Return the (X, Y) coordinate for the center point of the cell that contains the specified text.  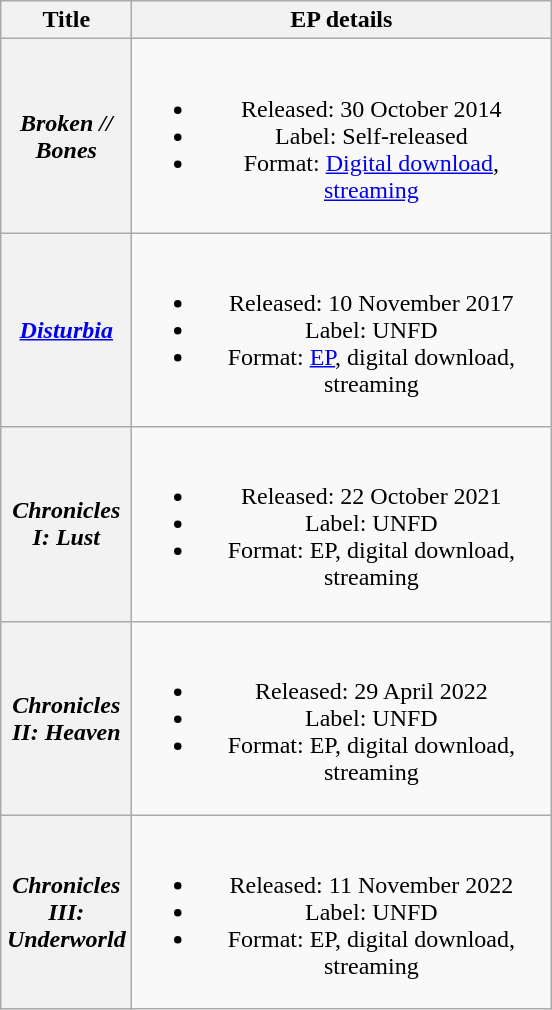
Released: 22 October 2021Label: UNFDFormat: EP, digital download, streaming (342, 524)
Released: 11 November 2022Label: UNFDFormat: EP, digital download, streaming (342, 912)
Disturbia (66, 330)
Released: 30 October 2014Label: Self-releasedFormat: Digital download, streaming (342, 136)
Broken // Bones (66, 136)
Chronicles III: Underworld (66, 912)
Released: 29 April 2022Label: UNFDFormat: EP, digital download, streaming (342, 718)
Released: 10 November 2017Label: UNFDFormat: EP, digital download, streaming (342, 330)
EP details (342, 20)
Chronicles I: Lust (66, 524)
Title (66, 20)
Chronicles II: Heaven (66, 718)
